Return the [x, y] coordinate for the center point of the cell that contains the specified text.  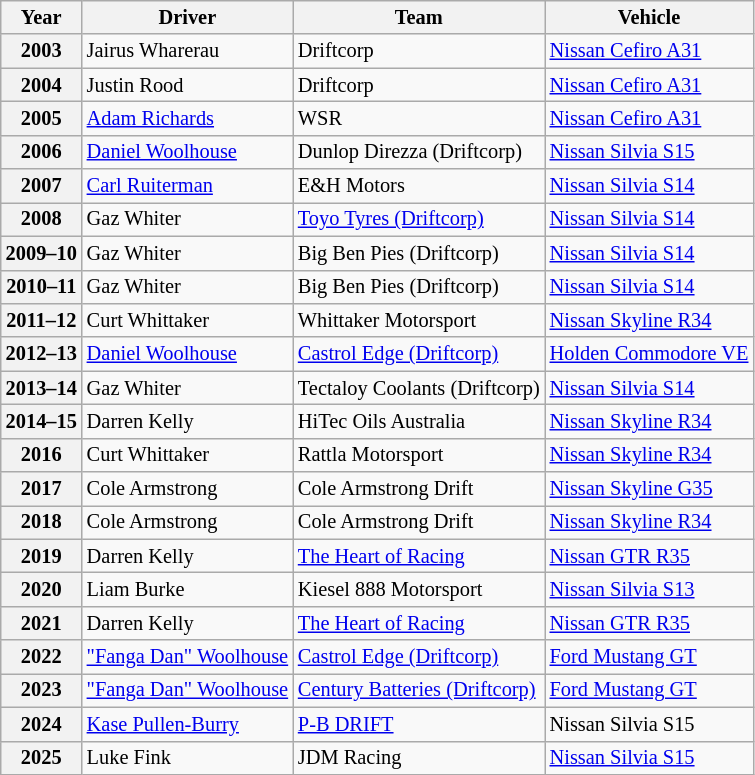
Century Batteries (Driftcorp) [419, 690]
Nissan Silvia S13 [650, 589]
2006 [42, 152]
2019 [42, 556]
JDM Racing [419, 758]
2016 [42, 455]
2010–11 [42, 287]
Justin Rood [188, 85]
Holden Commodore VE [650, 354]
Jairus Wharerau [188, 51]
Whittaker Motorsport [419, 320]
2007 [42, 186]
Liam Burke [188, 589]
Nissan Skyline G35 [650, 489]
2012–13 [42, 354]
2024 [42, 724]
Tectaloy Coolants (Driftcorp) [419, 388]
Team [419, 17]
Rattla Motorsport [419, 455]
2003 [42, 51]
Adam Richards [188, 118]
Kase Pullen-Burry [188, 724]
2014–15 [42, 421]
Carl Ruiterman [188, 186]
2017 [42, 489]
2021 [42, 623]
2025 [42, 758]
P-B DRIFT [419, 724]
Dunlop Direzza (Driftcorp) [419, 152]
2008 [42, 219]
2004 [42, 85]
2013–14 [42, 388]
2009–10 [42, 253]
Vehicle [650, 17]
Toyo Tyres (Driftcorp) [419, 219]
Kiesel 888 Motorsport [419, 589]
2022 [42, 657]
E&H Motors [419, 186]
WSR [419, 118]
Luke Fink [188, 758]
2023 [42, 690]
2011–12 [42, 320]
2005 [42, 118]
2018 [42, 522]
HiTec Oils Australia [419, 421]
Year [42, 17]
Driver [188, 17]
2020 [42, 589]
